Identify which cell holds the provided text, then report its [X, Y] central coordinate. 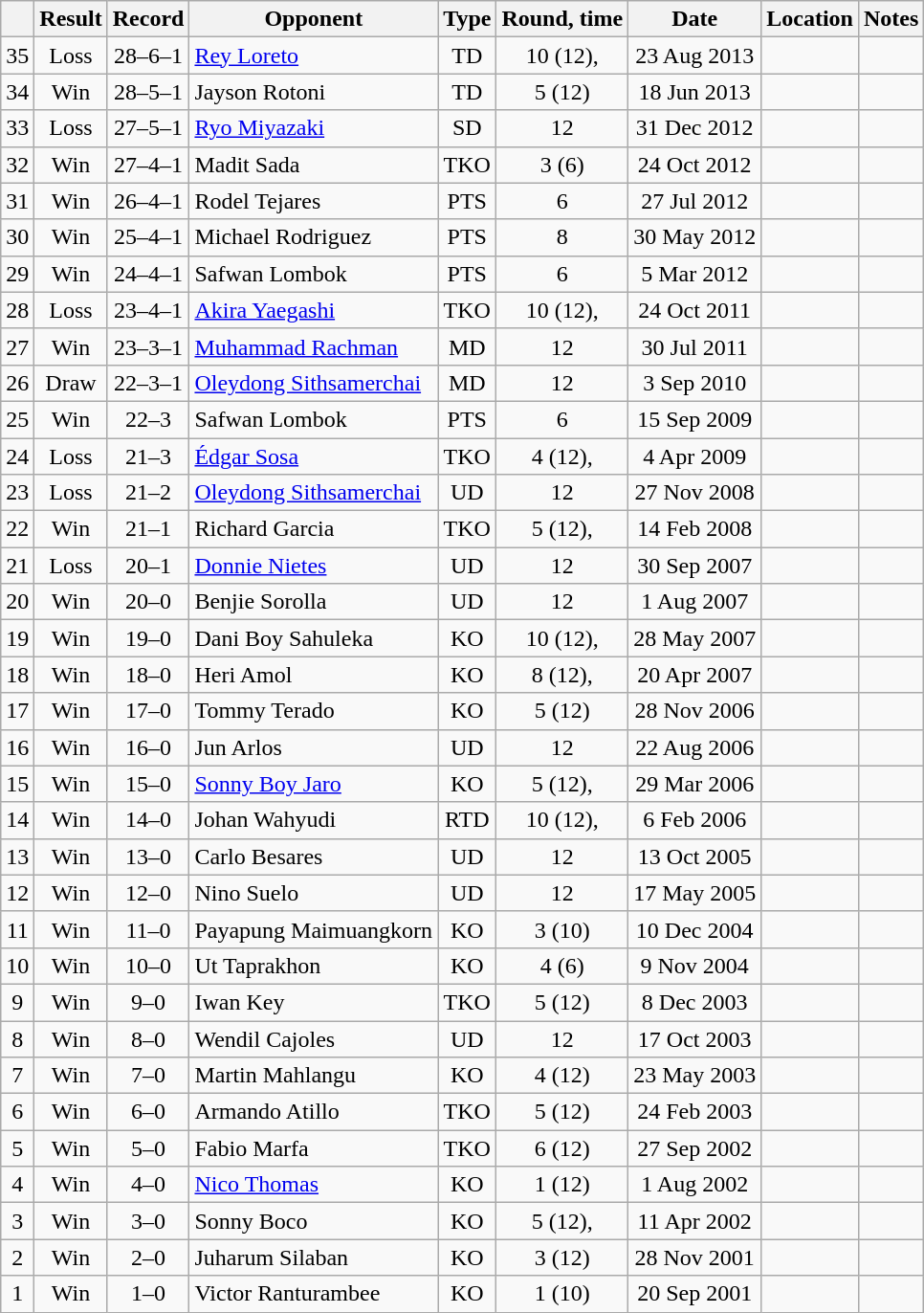
Sonny Boco [314, 1221]
28 May 2007 [694, 638]
30 Sep 2007 [694, 566]
24 Oct 2011 [694, 310]
13–0 [148, 857]
4 (12) [562, 1076]
15 [17, 784]
15 Sep 2009 [694, 419]
34 [17, 92]
5 Mar 2012 [694, 274]
3 Sep 2010 [694, 383]
23 [17, 493]
Muhammad Rachman [314, 346]
20–1 [148, 566]
Notes [891, 19]
5 [17, 1148]
Wendil Cajoles [314, 1038]
25–4–1 [148, 237]
1 (10) [562, 1294]
Round, time [562, 19]
20 Apr 2007 [694, 675]
Date [694, 19]
4 (12), [562, 456]
3 (6) [562, 165]
17 Oct 2003 [694, 1038]
27 Nov 2008 [694, 493]
Sonny Boy Jaro [314, 784]
Armando Atillo [314, 1112]
24–4–1 [148, 274]
9–0 [148, 1002]
Type [467, 19]
25 [17, 419]
Jun Arlos [314, 747]
Ryo Miyazaki [314, 128]
16–0 [148, 747]
12–0 [148, 893]
Heri Amol [314, 675]
15–0 [148, 784]
Akira Yaegashi [314, 310]
8–0 [148, 1038]
21 [17, 566]
24 [17, 456]
SD [467, 128]
29 [17, 274]
Payapung Maimuangkorn [314, 929]
30 [17, 237]
13 [17, 857]
4 (6) [562, 966]
7–0 [148, 1076]
Iwan Key [314, 1002]
18 Jun 2013 [694, 92]
4 Apr 2009 [694, 456]
6 (12) [562, 1148]
27 Sep 2002 [694, 1148]
Ut Taprakhon [314, 966]
28 [17, 310]
3 (12) [562, 1257]
1–0 [148, 1294]
Fabio Marfa [314, 1148]
13 Oct 2005 [694, 857]
23 Aug 2013 [694, 56]
Donnie Nietes [314, 566]
28 Nov 2001 [694, 1257]
Rodel Tejares [314, 201]
Opponent [314, 19]
10 [17, 966]
8 (12), [562, 675]
11 Apr 2002 [694, 1221]
33 [17, 128]
2 [17, 1257]
17 [17, 711]
31 [17, 201]
22 Aug 2006 [694, 747]
Madit Sada [314, 165]
21–2 [148, 493]
Nico Thomas [314, 1185]
30 Jul 2011 [694, 346]
1 Aug 2007 [694, 602]
11 [17, 929]
Martin Mahlangu [314, 1076]
23–3–1 [148, 346]
17 May 2005 [694, 893]
Tommy Terado [314, 711]
Michael Rodriguez [314, 237]
Édgar Sosa [314, 456]
6–0 [148, 1112]
32 [17, 165]
2–0 [148, 1257]
27 Jul 2012 [694, 201]
1 [17, 1294]
30 May 2012 [694, 237]
Location [810, 19]
18–0 [148, 675]
Dani Boy Sahuleka [314, 638]
24 Oct 2012 [694, 165]
9 [17, 1002]
28–5–1 [148, 92]
Juharum Silaban [314, 1257]
21–3 [148, 456]
14 [17, 820]
20 [17, 602]
26 [17, 383]
28–6–1 [148, 56]
18 [17, 675]
14–0 [148, 820]
Richard Garcia [314, 529]
1 Aug 2002 [694, 1185]
22–3 [148, 419]
7 [17, 1076]
8 Dec 2003 [694, 1002]
Draw [71, 383]
Jayson Rotoni [314, 92]
Victor Ranturambee [314, 1294]
1 (12) [562, 1185]
22–3–1 [148, 383]
Record [148, 19]
4 [17, 1185]
Benjie Sorolla [314, 602]
16 [17, 747]
31 Dec 2012 [694, 128]
26–4–1 [148, 201]
21–1 [148, 529]
23–4–1 [148, 310]
3 [17, 1221]
Rey Loreto [314, 56]
19 [17, 638]
6 Feb 2006 [694, 820]
29 Mar 2006 [694, 784]
5–0 [148, 1148]
27–4–1 [148, 165]
24 Feb 2003 [694, 1112]
Result [71, 19]
19–0 [148, 638]
20 Sep 2001 [694, 1294]
10–0 [148, 966]
4–0 [148, 1185]
Nino Suelo [314, 893]
35 [17, 56]
14 Feb 2008 [694, 529]
27–5–1 [148, 128]
10 Dec 2004 [694, 929]
20–0 [148, 602]
9 Nov 2004 [694, 966]
Johan Wahyudi [314, 820]
RTD [467, 820]
3 (10) [562, 929]
11–0 [148, 929]
3–0 [148, 1221]
27 [17, 346]
Carlo Besares [314, 857]
28 Nov 2006 [694, 711]
17–0 [148, 711]
22 [17, 529]
23 May 2003 [694, 1076]
